Return (X, Y) of the center of cell containing provided text 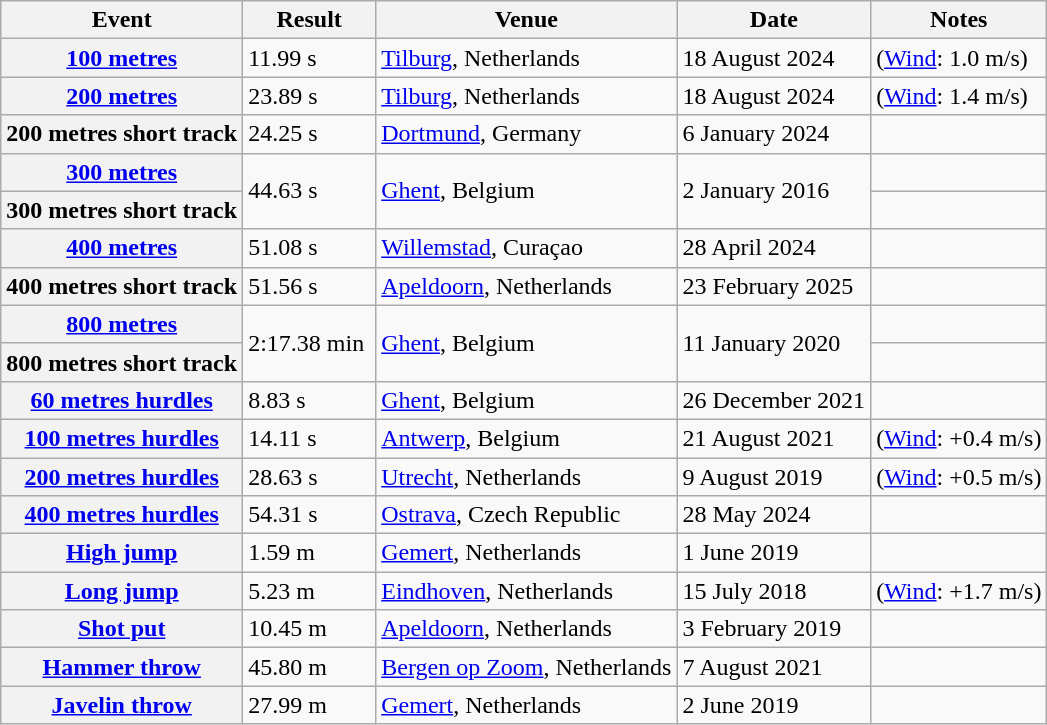
Venue (526, 20)
11.99 s (310, 58)
Bergen op Zoom, Netherlands (526, 667)
45.80 m (310, 667)
(Wind: 1.0 m/s) (959, 58)
3 February 2019 (774, 629)
(Wind: 1.4 m/s) (959, 96)
Hammer throw (122, 667)
60 metres hurdles (122, 400)
300 metres (122, 172)
(Wind: +0.5 m/s) (959, 477)
2:17.38 min (310, 343)
28.63 s (310, 477)
26 December 2021 (774, 400)
200 metres short track (122, 134)
Antwerp, Belgium (526, 438)
100 metres (122, 58)
Result (310, 20)
7 August 2021 (774, 667)
High jump (122, 553)
2 June 2019 (774, 705)
Javelin throw (122, 705)
Eindhoven, Netherlands (526, 591)
51.56 s (310, 286)
28 April 2024 (774, 248)
1.59 m (310, 553)
27.99 m (310, 705)
200 metres hurdles (122, 477)
15 July 2018 (774, 591)
11 January 2020 (774, 343)
200 metres (122, 96)
Notes (959, 20)
5.23 m (310, 591)
44.63 s (310, 191)
8.83 s (310, 400)
14.11 s (310, 438)
10.45 m (310, 629)
9 August 2019 (774, 477)
51.08 s (310, 248)
400 metres short track (122, 286)
54.31 s (310, 515)
28 May 2024 (774, 515)
800 metres short track (122, 362)
24.25 s (310, 134)
400 metres hurdles (122, 515)
800 metres (122, 324)
Long jump (122, 591)
23.89 s (310, 96)
100 metres hurdles (122, 438)
400 metres (122, 248)
Willemstad, Curaçao (526, 248)
(Wind: +1.7 m/s) (959, 591)
Event (122, 20)
Ostrava, Czech Republic (526, 515)
Dortmund, Germany (526, 134)
Date (774, 20)
1 June 2019 (774, 553)
23 February 2025 (774, 286)
300 metres short track (122, 210)
(Wind: +0.4 m/s) (959, 438)
6 January 2024 (774, 134)
21 August 2021 (774, 438)
2 January 2016 (774, 191)
Shot put (122, 629)
Utrecht, Netherlands (526, 477)
